From the cell containing the given text, extract its center point as [x, y] coordinate. 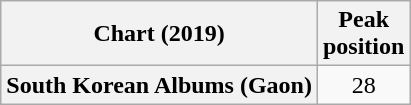
Chart (2019) [160, 34]
28 [363, 85]
South Korean Albums (Gaon) [160, 85]
Peakposition [363, 34]
